Return (X, Y) of the center of cell containing provided text 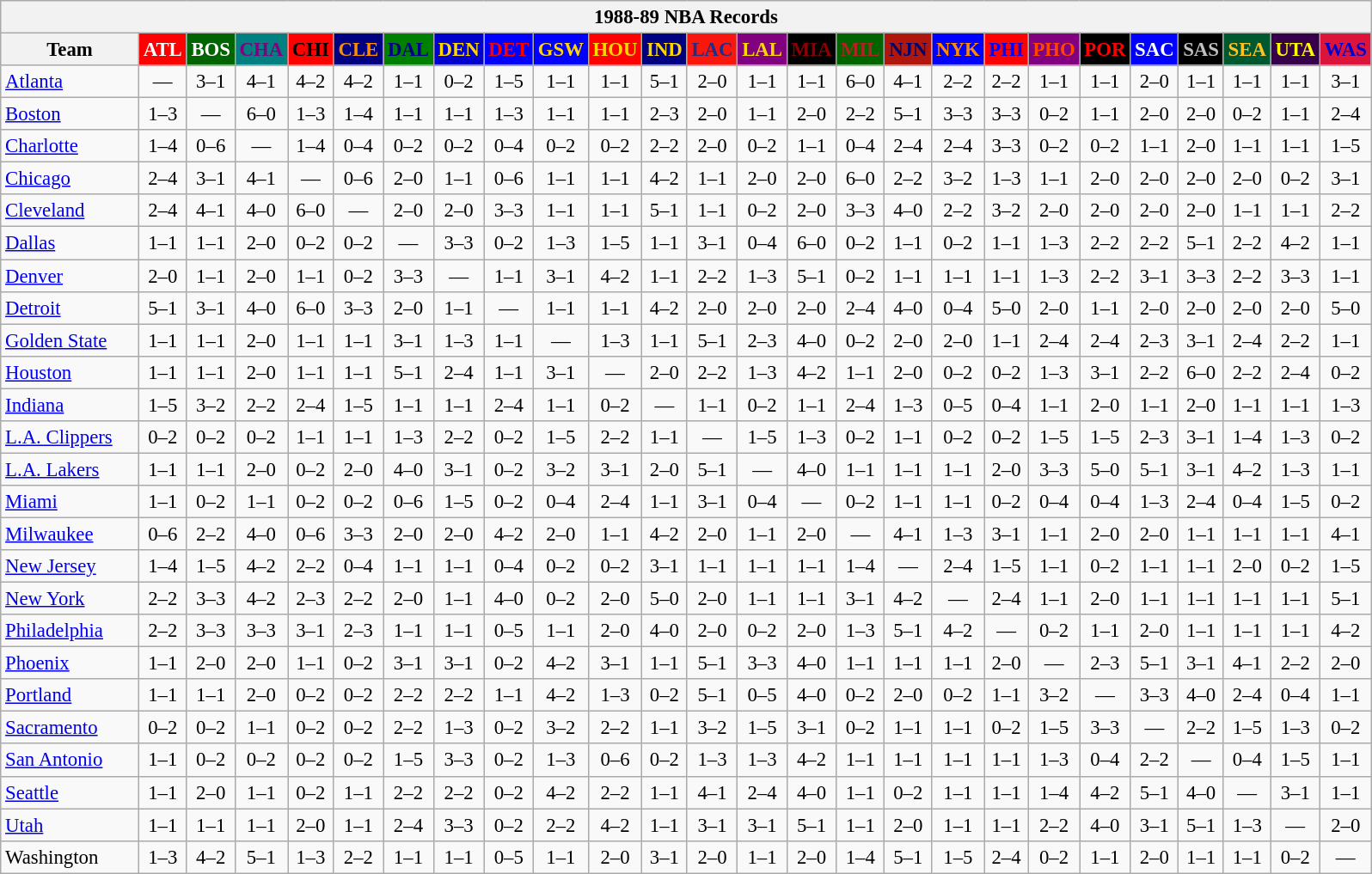
L.A. Lakers (70, 469)
HOU (616, 50)
Team (70, 50)
Miami (70, 502)
DAL (409, 50)
Chicago (70, 179)
CLE (358, 50)
Charlotte (70, 146)
New Jersey (70, 566)
DEN (459, 50)
Atlanta (70, 82)
CHA (261, 50)
San Antonio (70, 761)
POR (1106, 50)
Philadelphia (70, 631)
CHI (310, 50)
Seattle (70, 792)
Indiana (70, 405)
SAS (1201, 50)
SAC (1155, 50)
BOS (211, 50)
Washington (70, 857)
MIA (812, 50)
Phoenix (70, 663)
Cleveland (70, 211)
ATL (162, 50)
L.A. Clippers (70, 437)
IND (665, 50)
Detroit (70, 308)
NYK (958, 50)
WAS (1345, 50)
MIL (861, 50)
UTA (1295, 50)
LAC (712, 50)
Sacramento (70, 728)
SEA (1246, 50)
NJN (908, 50)
LAL (762, 50)
1988-89 NBA Records (686, 17)
Utah (70, 825)
PHO (1054, 50)
New York (70, 599)
Houston (70, 372)
PHI (1006, 50)
Dallas (70, 243)
Denver (70, 276)
Golden State (70, 340)
GSW (560, 50)
Milwaukee (70, 534)
DET (509, 50)
Portland (70, 695)
Boston (70, 114)
